Pinpoint the cell where the given text exists, returning its (X, Y) midpoint coordinate. 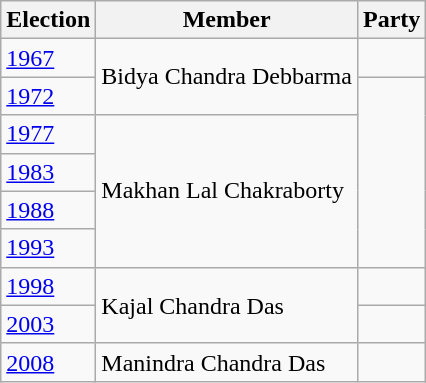
2003 (48, 324)
2008 (48, 362)
1998 (48, 286)
Makhan Lal Chakraborty (227, 191)
Member (227, 20)
1988 (48, 210)
1993 (48, 248)
Kajal Chandra Das (227, 305)
1977 (48, 134)
Manindra Chandra Das (227, 362)
Party (391, 20)
Bidya Chandra Debbarma (227, 77)
Election (48, 20)
1967 (48, 58)
1983 (48, 172)
1972 (48, 96)
